Find where the given text appears and provide that cell's center as (X, Y) coordinate. 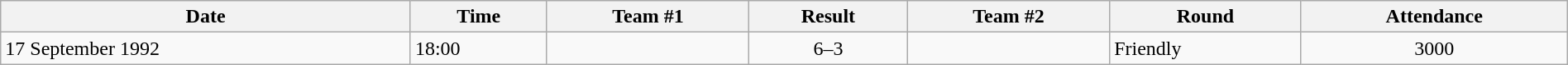
3000 (1434, 48)
Friendly (1206, 48)
Result (829, 17)
Date (206, 17)
Team #2 (1008, 17)
18:00 (478, 48)
Time (478, 17)
Attendance (1434, 17)
6–3 (829, 48)
17 September 1992 (206, 48)
Team #1 (648, 17)
Round (1206, 17)
